For the text-containing cell, return its midpoint in (x, y) coordinate format. 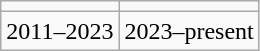
2011–2023 (60, 31)
2023–present (189, 31)
